Output the (X, Y) coordinate of the center of the cell containing the given text.  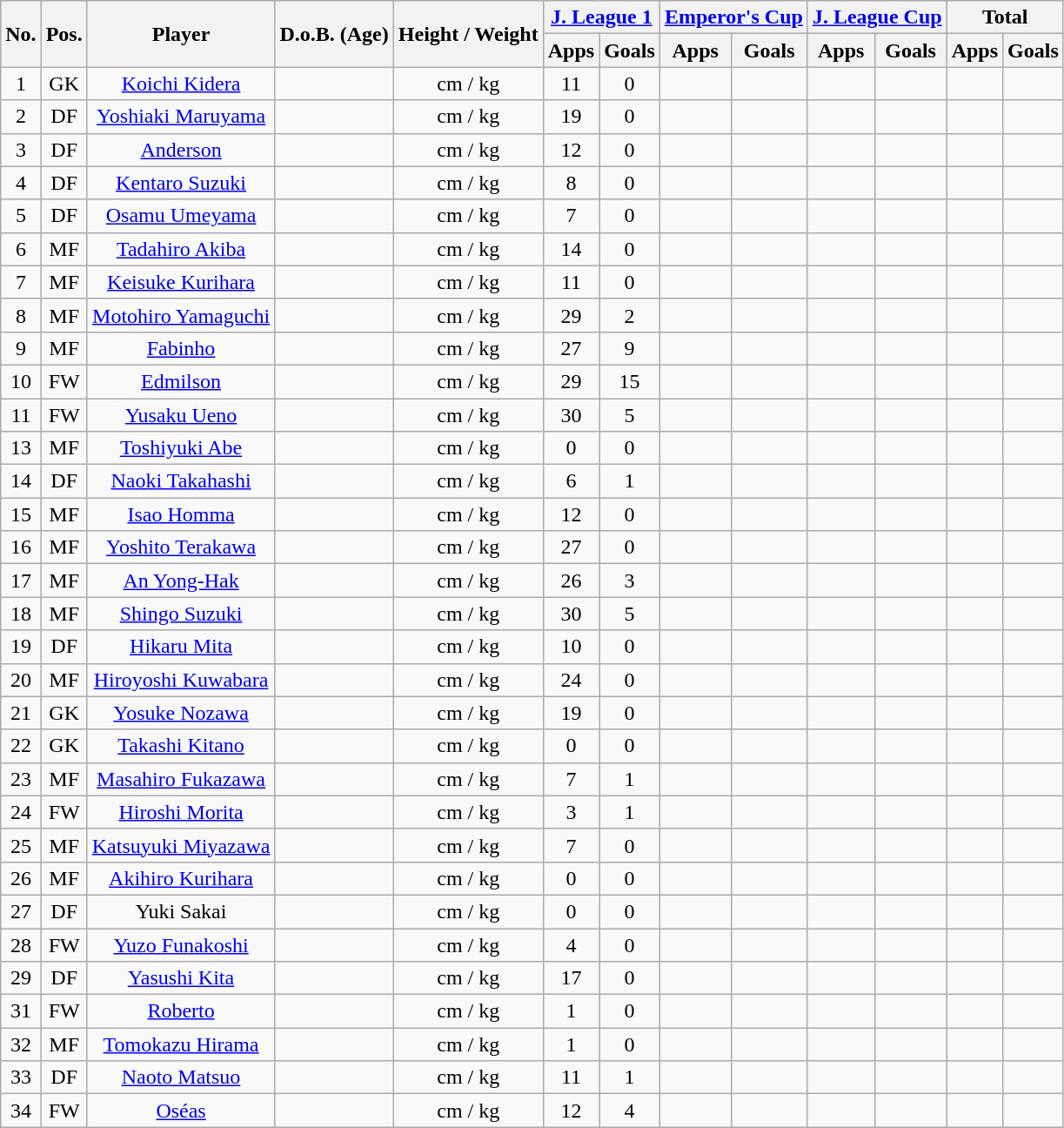
Roberto (181, 1011)
Hiroyoshi Kuwabara (181, 680)
Masahiro Fukazawa (181, 779)
Yuzo Funakoshi (181, 944)
Naoki Takahashi (181, 481)
18 (21, 614)
25 (21, 845)
An Yong-Hak (181, 581)
Akihiro Kurihara (181, 878)
Hiroshi Morita (181, 812)
31 (21, 1011)
Player (181, 34)
20 (21, 680)
23 (21, 779)
Isao Homma (181, 514)
Hikaru Mita (181, 647)
D.o.B. (Age) (334, 34)
Fabinho (181, 348)
Osamu Umeyama (181, 216)
16 (21, 547)
Yoshiaki Maruyama (181, 117)
Emperor's Cup (733, 17)
J. League Cup (877, 17)
Toshiyuki Abe (181, 448)
Yosuke Nozawa (181, 713)
Height / Weight (468, 34)
Pos. (64, 34)
Motohiro Yamaguchi (181, 315)
Oséas (181, 1111)
13 (21, 448)
Yuki Sakai (181, 911)
Kentaro Suzuki (181, 183)
Anderson (181, 150)
Shingo Suzuki (181, 614)
Yoshito Terakawa (181, 547)
Katsuyuki Miyazawa (181, 845)
Yasushi Kita (181, 978)
Koichi Kidera (181, 84)
Tomokazu Hirama (181, 1044)
33 (21, 1078)
Keisuke Kurihara (181, 282)
Total (1005, 17)
Edmilson (181, 381)
32 (21, 1044)
J. League 1 (601, 17)
34 (21, 1111)
28 (21, 944)
21 (21, 713)
Tadahiro Akiba (181, 249)
Yusaku Ueno (181, 415)
Takashi Kitano (181, 746)
No. (21, 34)
Naoto Matsuo (181, 1078)
22 (21, 746)
